Output the [x, y] coordinate of the center of the cell containing the given text.  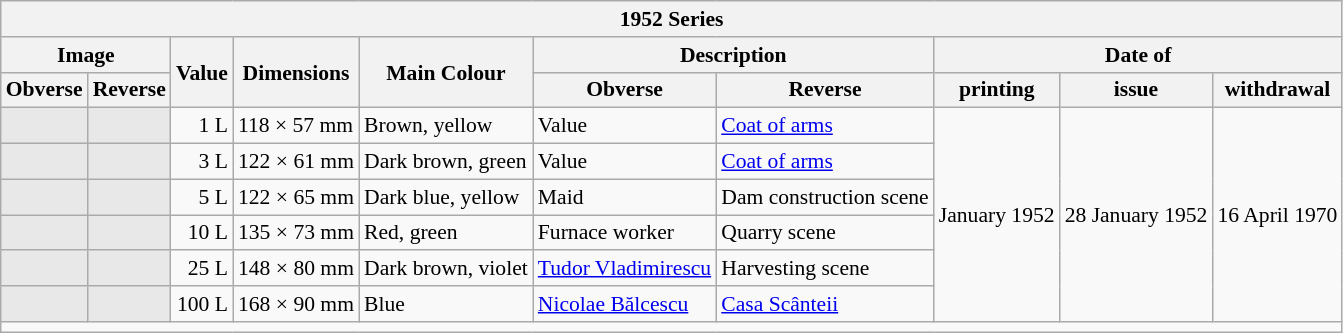
Dark brown, violet [446, 269]
Image [86, 55]
122 × 61 mm [296, 162]
100 L [202, 304]
1 L [202, 126]
Dark blue, yellow [446, 197]
3 L [202, 162]
Dam construction scene [825, 197]
148 × 80 mm [296, 269]
Harvesting scene [825, 269]
5 L [202, 197]
25 L [202, 269]
Red, green [446, 233]
122 × 65 mm [296, 197]
Description [734, 55]
Dimensions [296, 72]
Blue [446, 304]
Dark brown, green [446, 162]
Nicolae Bălcescu [624, 304]
16 April 1970 [1277, 215]
Quarry scene [825, 233]
Maid [624, 197]
issue [1136, 90]
Date of [1138, 55]
Casa Scânteii [825, 304]
Furnace worker [624, 233]
Brown, yellow [446, 126]
Tudor Vladimirescu [624, 269]
printing [997, 90]
10 L [202, 233]
Main Colour [446, 72]
1952 Series [672, 19]
168 × 90 mm [296, 304]
118 × 57 mm [296, 126]
135 × 73 mm [296, 233]
28 January 1952 [1136, 215]
withdrawal [1277, 90]
January 1952 [997, 215]
